Return the (x, y) coordinate for the center point of the cell that contains the specified text.  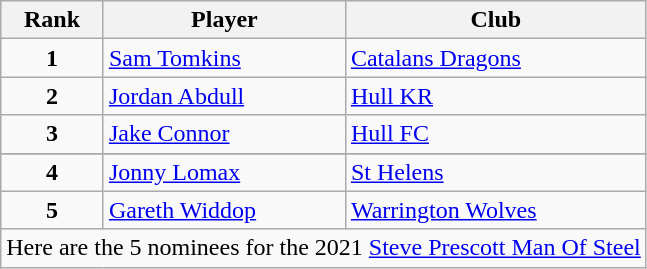
Here are the 5 nominees for the 2021 Steve Prescott Man Of Steel (324, 248)
Gareth Widdop (224, 210)
Sam Tomkins (224, 58)
Warrington Wolves (496, 210)
Catalans Dragons (496, 58)
Jonny Lomax (224, 172)
Rank (52, 20)
3 (52, 134)
4 (52, 172)
Hull KR (496, 96)
Jake Connor (224, 134)
St Helens (496, 172)
Player (224, 20)
Club (496, 20)
1 (52, 58)
Jordan Abdull (224, 96)
2 (52, 96)
5 (52, 210)
Hull FC (496, 134)
